From the cell containing the given text, extract its center point as (X, Y) coordinate. 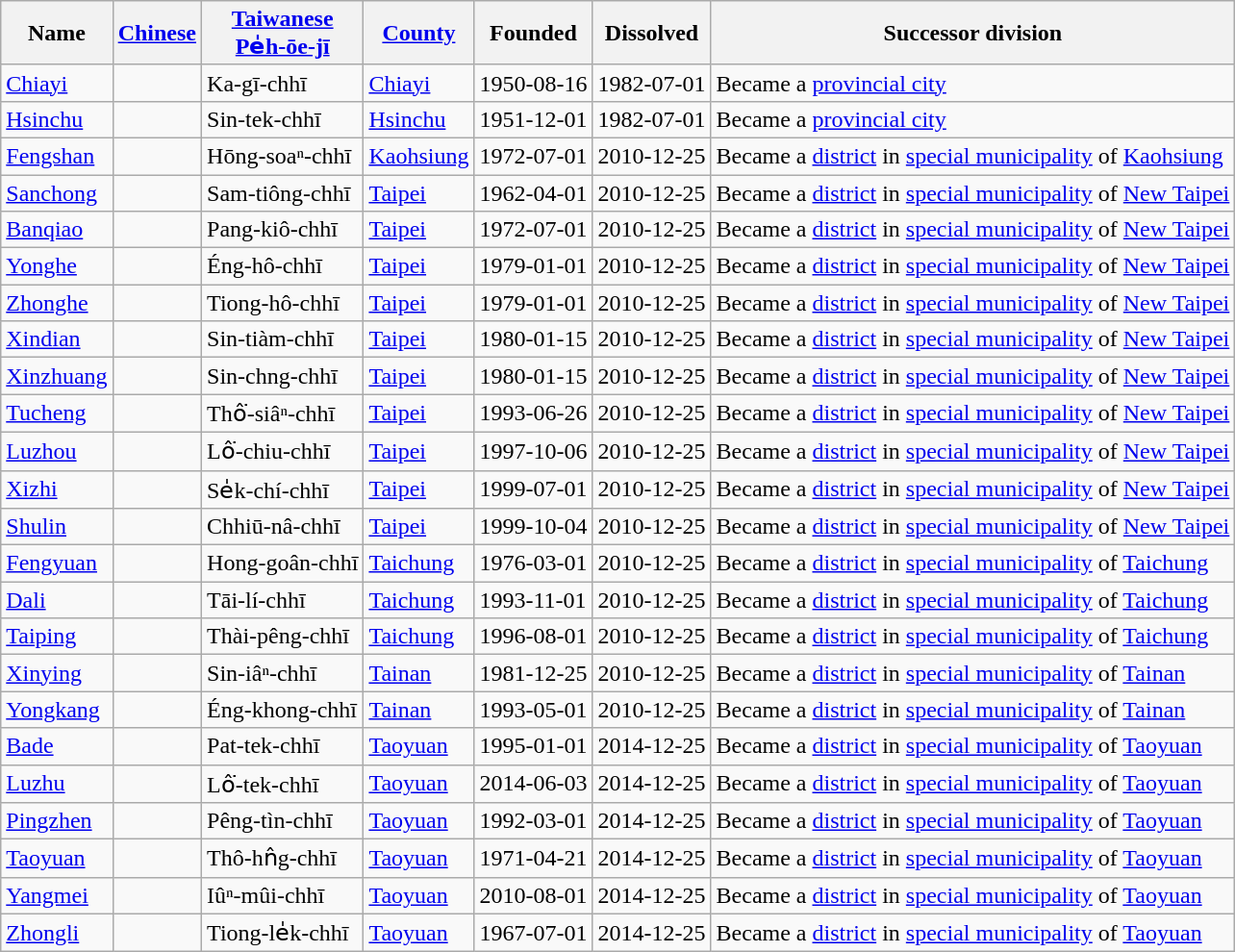
1993-11-01 (533, 600)
Pêng-tìn-chhī (283, 821)
Tiong-le̍k-chhī (283, 933)
Pat-tek-chhī (283, 746)
Tucheng (57, 413)
Zhongli (57, 933)
Luzhu (57, 784)
Bade (57, 746)
Chhiū-nâ-chhī (283, 527)
Thô͘-siâⁿ-chhī (283, 413)
Dissolved (652, 33)
Chinese (157, 33)
1951-12-01 (533, 119)
Taiping (57, 637)
Successor division (973, 33)
Tāi-lí-chhī (283, 600)
1993-05-01 (533, 710)
Yongkang (57, 710)
Sam-tiông-chhī (283, 193)
Sanchong (57, 193)
Ka-gī-chhī (283, 83)
Xindian (57, 339)
1981-12-25 (533, 673)
Sin-iâⁿ-chhī (283, 673)
Éng-hô-chhī (283, 266)
Fengyuan (57, 564)
1971-04-21 (533, 859)
Tiong-hô-chhī (283, 303)
1997-10-06 (533, 451)
1999-07-01 (533, 489)
Yonghe (57, 266)
Se̍k-chí-chhī (283, 489)
Luzhou (57, 451)
Thài-pêng-chhī (283, 637)
Sin-tek-chhī (283, 119)
1996-08-01 (533, 637)
Sin-chng-chhī (283, 376)
Xinzhuang (57, 376)
Founded (533, 33)
Xizhi (57, 489)
1999-10-04 (533, 527)
Dali (57, 600)
TaiwanesePe̍h-ōe-jī (283, 33)
Pingzhen (57, 821)
Iûⁿ-mûi-chhī (283, 895)
Fengshan (57, 156)
Shulin (57, 527)
Kaohsiung (419, 156)
County (419, 33)
Thô-hn̂g-chhī (283, 859)
Banqiao (57, 230)
Became a district in special municipality of Kaohsiung (973, 156)
Éng-khong-chhī (283, 710)
1950-08-16 (533, 83)
1962-04-01 (533, 193)
1995-01-01 (533, 746)
Sin-tiàm-chhī (283, 339)
Hong-goân-chhī (283, 564)
1993-06-26 (533, 413)
1992-03-01 (533, 821)
1976-03-01 (533, 564)
2014-06-03 (533, 784)
2010-08-01 (533, 895)
Zhonghe (57, 303)
Name (57, 33)
Pang-kiô-chhī (283, 230)
Lô͘-tek-chhī (283, 784)
Xinying (57, 673)
1967-07-01 (533, 933)
Hōng-soaⁿ-chhī (283, 156)
Yangmei (57, 895)
Lô͘-chiu-chhī (283, 451)
